Return [x, y] of the center of cell containing provided text 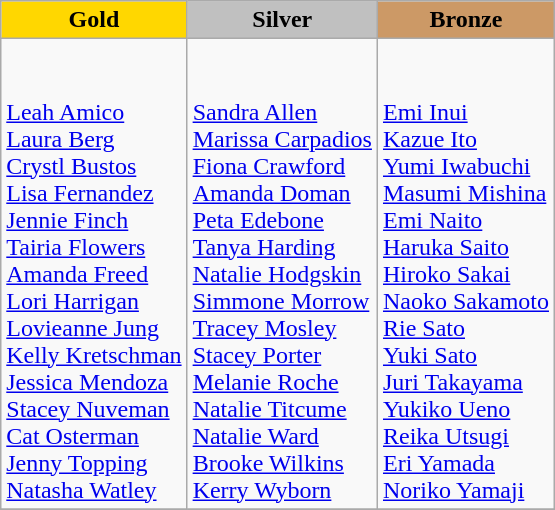
Silver [282, 20]
Gold [94, 20]
Bronze [466, 20]
